Capture the cell that displays the provided text and extract its [X, Y] central coordinate. 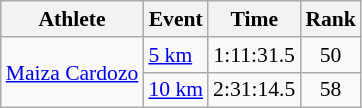
10 km [176, 90]
1:11:31.5 [254, 55]
58 [330, 90]
Athlete [72, 19]
Rank [330, 19]
Time [254, 19]
Event [176, 19]
50 [330, 55]
Maiza Cardozo [72, 72]
2:31:14.5 [254, 90]
5 km [176, 55]
